Search for the cell housing the specified text and yield its [x, y] center coordinate. 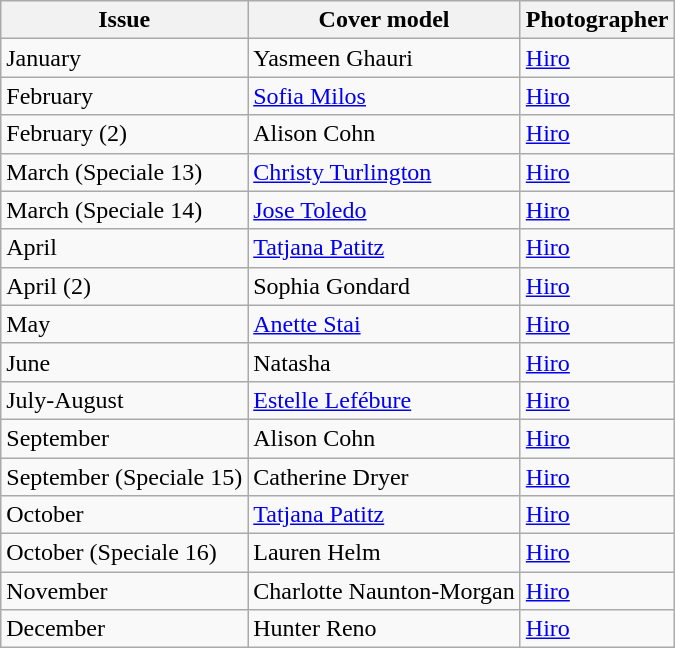
Anette Stai [384, 324]
February (2) [124, 134]
Sophia Gondard [384, 286]
Hunter Reno [384, 629]
April [124, 248]
Cover model [384, 20]
June [124, 362]
October (Speciale 16) [124, 553]
Sofia Milos [384, 96]
Catherine Dryer [384, 477]
September (Speciale 15) [124, 477]
Charlotte Naunton-Morgan [384, 591]
Lauren Helm [384, 553]
December [124, 629]
Yasmeen Ghauri [384, 58]
February [124, 96]
Jose Toledo [384, 210]
Issue [124, 20]
March (Speciale 14) [124, 210]
November [124, 591]
January [124, 58]
Photographer [597, 20]
Christy Turlington [384, 172]
April (2) [124, 286]
Natasha [384, 362]
July-August [124, 400]
September [124, 438]
October [124, 515]
Estelle Lefébure [384, 400]
March (Speciale 13) [124, 172]
May [124, 324]
